Return (X, Y) of the center of cell containing provided text 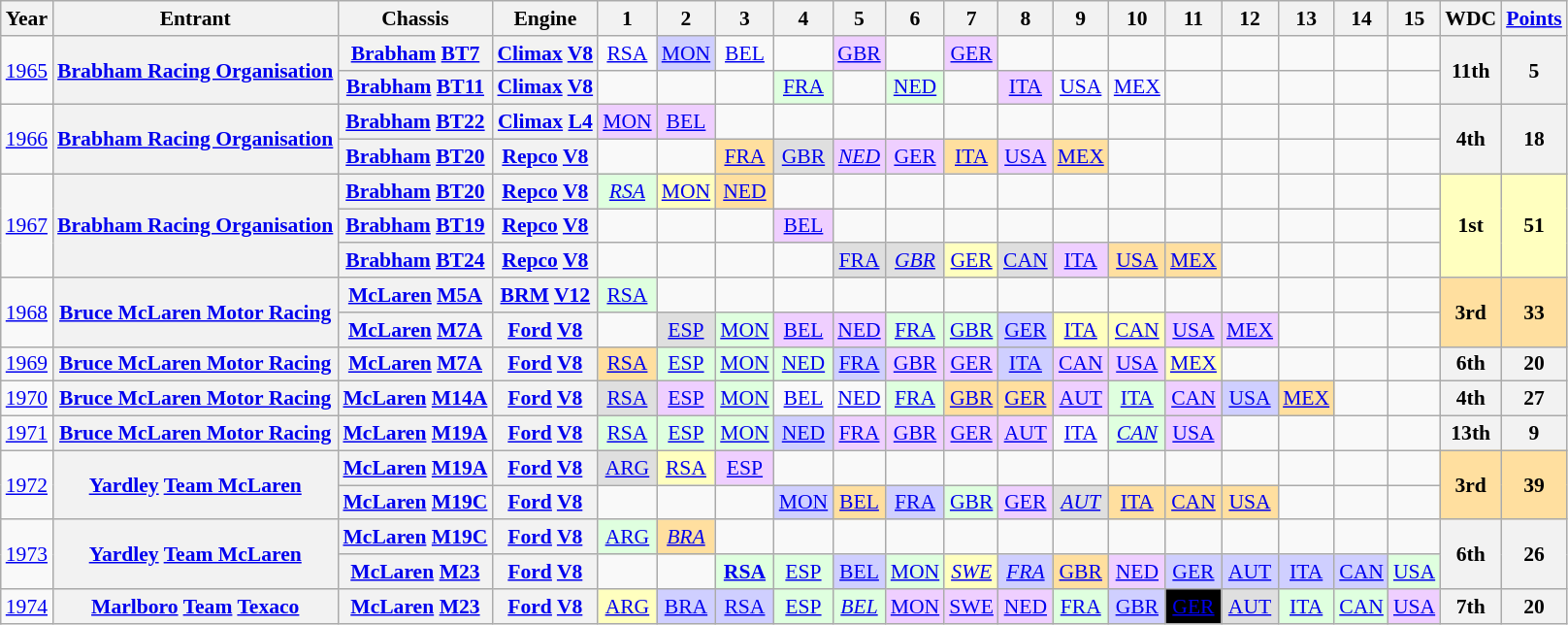
McLaren M5A (415, 295)
4 (803, 18)
Brabham BT19 (415, 226)
Brabham BT22 (415, 122)
Brabham BT24 (415, 261)
1971 (27, 434)
1966 (27, 140)
1969 (27, 364)
13th (1471, 434)
10 (1137, 18)
18 (1534, 140)
1967 (27, 225)
Points (1534, 18)
11 (1193, 18)
39 (1534, 485)
15 (1415, 18)
Engine (545, 18)
1 (627, 18)
51 (1534, 225)
Brabham BT11 (415, 87)
7 (971, 18)
Climax L4 (545, 122)
1972 (27, 485)
1974 (27, 607)
12 (1250, 18)
3 (745, 18)
Entrant (195, 18)
1970 (27, 399)
6 (916, 18)
McLaren M14A (415, 399)
Year (27, 18)
Chassis (415, 18)
14 (1361, 18)
Marlboro Team Texaco (195, 607)
1968 (27, 312)
BRM V12 (545, 295)
26 (1534, 555)
27 (1534, 399)
8 (1026, 18)
2 (687, 18)
Brabham BT7 (415, 53)
11th (1471, 70)
1965 (27, 70)
WDC (1471, 18)
13 (1306, 18)
7th (1471, 607)
1973 (27, 555)
33 (1534, 312)
1st (1471, 225)
